Capture the cell that displays the provided text and extract its [x, y] central coordinate. 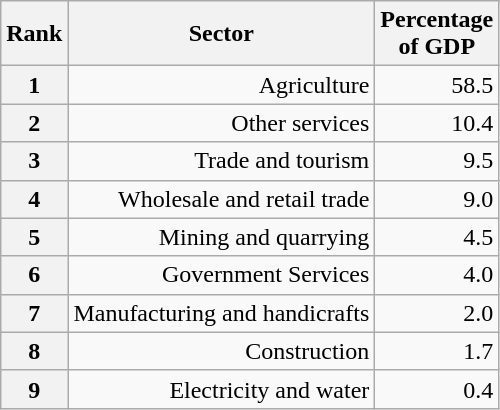
6 [34, 275]
10.4 [437, 123]
1.7 [437, 351]
5 [34, 237]
2 [34, 123]
Percentage of GDP [437, 34]
9 [34, 389]
3 [34, 161]
Agriculture [222, 85]
1 [34, 85]
4.5 [437, 237]
Sector [222, 34]
Electricity and water [222, 389]
9.0 [437, 199]
58.5 [437, 85]
Mining and quarrying [222, 237]
Other services [222, 123]
4.0 [437, 275]
9.5 [437, 161]
2.0 [437, 313]
7 [34, 313]
Government Services [222, 275]
Wholesale and retail trade [222, 199]
0.4 [437, 389]
4 [34, 199]
Trade and tourism [222, 161]
Manufacturing and handicrafts [222, 313]
Rank [34, 34]
Construction [222, 351]
8 [34, 351]
